Scan for the cell matching the given text and deliver its (X, Y) coordinate at center. 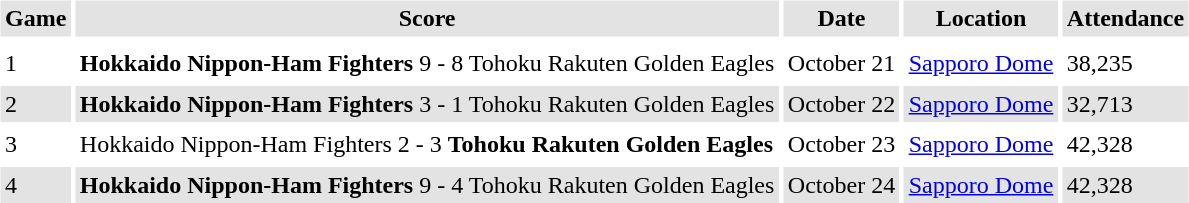
32,713 (1125, 104)
Attendance (1125, 18)
Hokkaido Nippon-Ham Fighters 3 - 1 Tohoku Rakuten Golden Eagles (427, 104)
Hokkaido Nippon-Ham Fighters 9 - 4 Tohoku Rakuten Golden Eagles (427, 185)
Hokkaido Nippon-Ham Fighters 9 - 8 Tohoku Rakuten Golden Eagles (427, 64)
October 24 (841, 185)
3 (35, 144)
October 23 (841, 144)
October 22 (841, 104)
Date (841, 18)
38,235 (1125, 64)
October 21 (841, 64)
Location (981, 18)
4 (35, 185)
1 (35, 64)
2 (35, 104)
Score (427, 18)
Game (35, 18)
Hokkaido Nippon-Ham Fighters 2 - 3 Tohoku Rakuten Golden Eagles (427, 144)
